Locate the cell with the specified text and output its (X, Y) center coordinate. 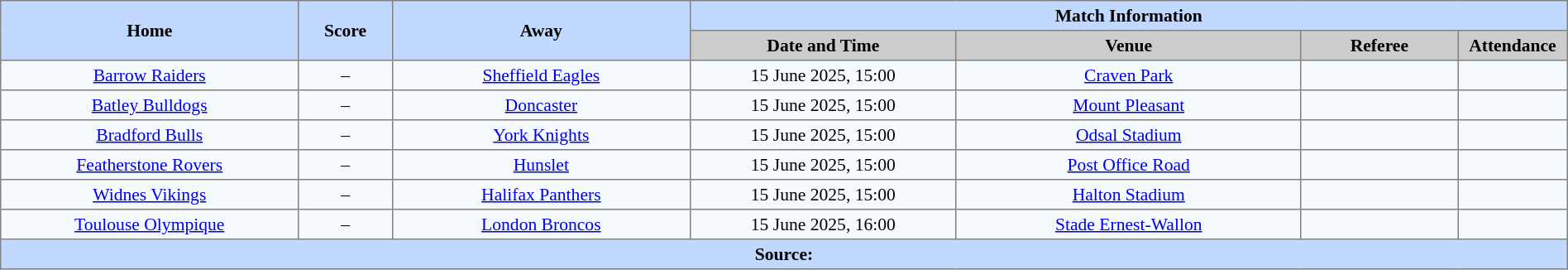
Venue (1128, 46)
Widnes Vikings (150, 195)
Date and Time (823, 46)
Batley Bulldogs (150, 105)
York Knights (541, 135)
15 June 2025, 16:00 (823, 224)
Craven Park (1128, 75)
Sheffield Eagles (541, 75)
Stade Ernest-Wallon (1128, 224)
Doncaster (541, 105)
Post Office Road (1128, 165)
Away (541, 31)
Odsal Stadium (1128, 135)
London Broncos (541, 224)
Hunslet (541, 165)
Halton Stadium (1128, 195)
Source: (784, 254)
Barrow Raiders (150, 75)
Referee (1379, 46)
Match Information (1128, 16)
Attendance (1513, 46)
Featherstone Rovers (150, 165)
Score (346, 31)
Bradford Bulls (150, 135)
Mount Pleasant (1128, 105)
Toulouse Olympique (150, 224)
Home (150, 31)
Halifax Panthers (541, 195)
